Return [X, Y] of the center of cell containing provided text 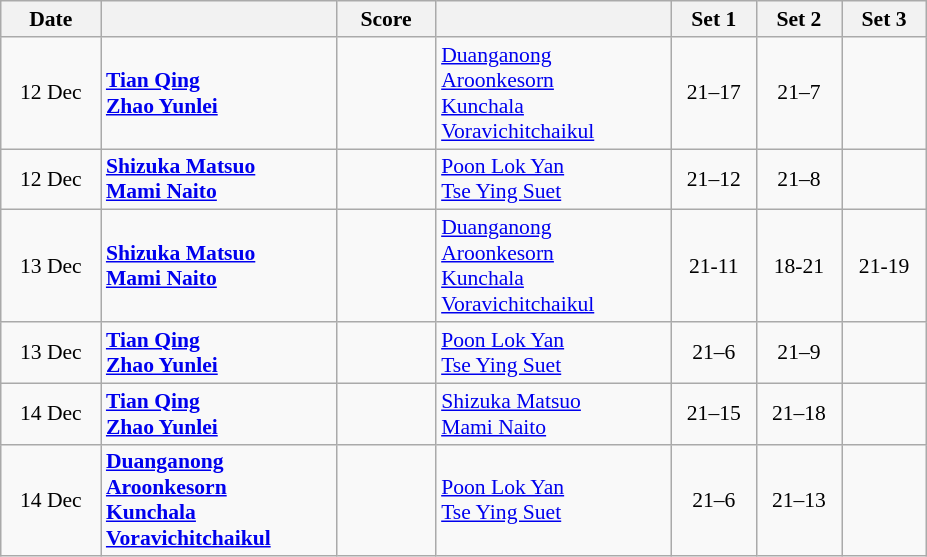
Set 3 [884, 19]
Set 1 [714, 19]
Score [386, 19]
18-21 [798, 266]
21–18 [798, 414]
21–13 [798, 500]
21–8 [798, 180]
21–15 [714, 414]
Set 2 [798, 19]
21–9 [798, 352]
21–12 [714, 180]
21–7 [798, 93]
21-19 [884, 266]
Date [51, 19]
21-11 [714, 266]
21–17 [714, 93]
